For the text-containing cell, return its midpoint in [X, Y] coordinate format. 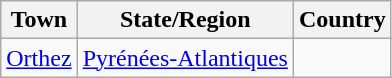
Town [39, 20]
Orthez [39, 58]
State/Region [185, 20]
Pyrénées-Atlantiques [185, 58]
Country [342, 20]
